Detect which cell encompasses the target text, then output its [x, y] center coordinate. 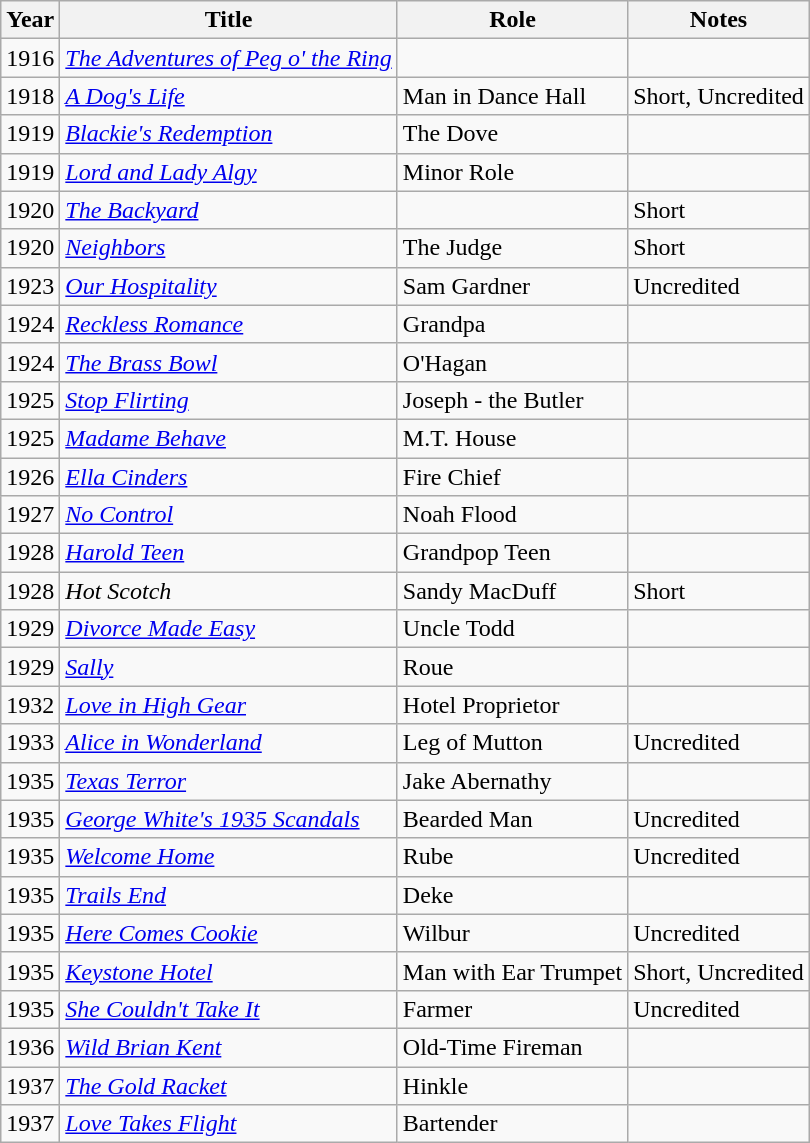
The Dove [512, 134]
Title [228, 20]
Roue [512, 667]
Sam Gardner [512, 286]
Joseph - the Butler [512, 400]
1933 [30, 743]
Deke [512, 895]
Sandy MacDuff [512, 591]
Rube [512, 857]
Texas Terror [228, 781]
A Dog's Life [228, 96]
1923 [30, 286]
Love Takes Flight [228, 1124]
Man with Ear Trumpet [512, 971]
She Couldn't Take It [228, 1009]
Welcome Home [228, 857]
Alice in Wonderland [228, 743]
Reckless Romance [228, 324]
1927 [30, 515]
Divorce Made Easy [228, 629]
Blackie's Redemption [228, 134]
Notes [719, 20]
George White's 1935 Scandals [228, 819]
The Backyard [228, 210]
Wild Brian Kent [228, 1047]
M.T. House [512, 438]
Harold Teen [228, 553]
No Control [228, 515]
1926 [30, 477]
Ella Cinders [228, 477]
Noah Flood [512, 515]
1932 [30, 705]
Keystone Hotel [228, 971]
1918 [30, 96]
Here Comes Cookie [228, 933]
Farmer [512, 1009]
Uncle Todd [512, 629]
Grandpa [512, 324]
Wilbur [512, 933]
Year [30, 20]
Neighbors [228, 248]
Love in High Gear [228, 705]
Role [512, 20]
Hotel Proprietor [512, 705]
The Judge [512, 248]
Fire Chief [512, 477]
1936 [30, 1047]
Trails End [228, 895]
O'Hagan [512, 362]
Bearded Man [512, 819]
Madame Behave [228, 438]
Jake Abernathy [512, 781]
Lord and Lady Algy [228, 172]
Leg of Mutton [512, 743]
Minor Role [512, 172]
Hot Scotch [228, 591]
The Gold Racket [228, 1085]
Man in Dance Hall [512, 96]
Our Hospitality [228, 286]
The Brass Bowl [228, 362]
1916 [30, 58]
Old-Time Fireman [512, 1047]
The Adventures of Peg o' the Ring [228, 58]
Grandpop Teen [512, 553]
Stop Flirting [228, 400]
Sally [228, 667]
Bartender [512, 1124]
Hinkle [512, 1085]
